Return the (x, y) coordinate for the center point of the cell that contains the specified text.  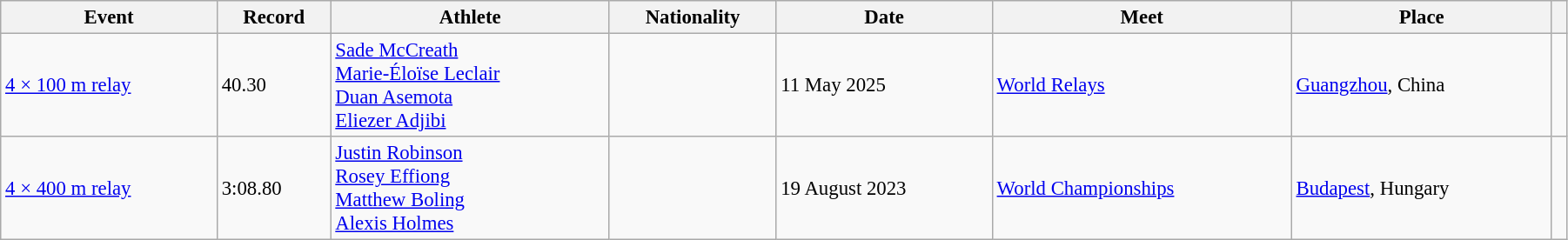
Sade McCreathMarie-Éloïse LeclairDuan AsemotaEliezer Adjibi (470, 85)
4 × 100 m relay (110, 85)
Budapest, Hungary (1422, 188)
Nationality (693, 17)
19 August 2023 (884, 188)
Event (110, 17)
40.30 (273, 85)
4 × 400 m relay (110, 188)
Date (884, 17)
Justin RobinsonRosey EffiongMatthew BolingAlexis Holmes (470, 188)
Guangzhou, China (1422, 85)
Athlete (470, 17)
3:08.80 (273, 188)
11 May 2025 (884, 85)
World Relays (1142, 85)
World Championships (1142, 188)
Record (273, 17)
Place (1422, 17)
Meet (1142, 17)
